For the text-containing cell, return its midpoint in [x, y] coordinate format. 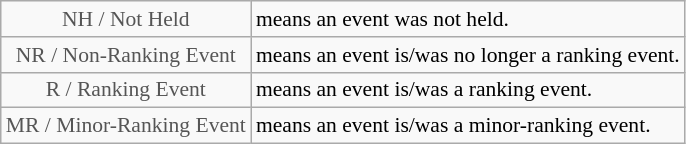
NR / Non-Ranking Event [126, 55]
NH / Not Held [126, 19]
MR / Minor-Ranking Event [126, 126]
means an event was not held. [468, 19]
R / Ranking Event [126, 90]
means an event is/was a minor-ranking event. [468, 126]
means an event is/was no longer a ranking event. [468, 55]
means an event is/was a ranking event. [468, 90]
